Search for the cell housing the specified text and yield its [x, y] center coordinate. 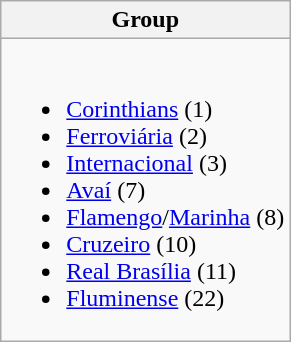
Corinthians (1) Ferroviária (2) Internacional (3) Avaí (7) Flamengo/Marinha (8) Cruzeiro (10) Real Brasília (11) Fluminense (22) [146, 190]
Group [146, 20]
